Identify which cell holds the provided text, then report its (x, y) central coordinate. 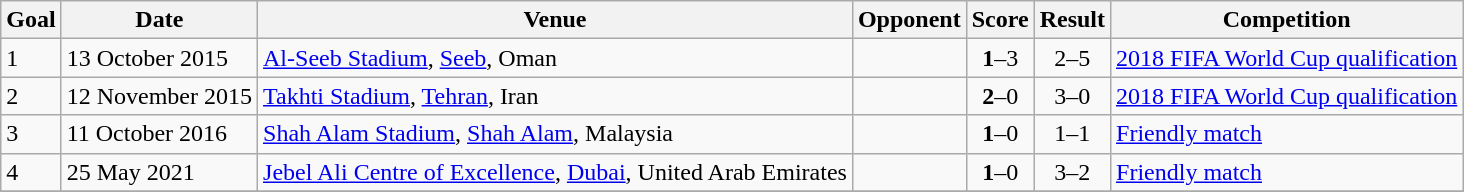
Goal (31, 20)
Competition (1287, 20)
Venue (556, 20)
1–3 (1000, 58)
Al-Seeb Stadium, Seeb, Oman (556, 58)
11 October 2016 (159, 134)
Takhti Stadium, Tehran, Iran (556, 96)
Result (1072, 20)
Jebel Ali Centre of Excellence, Dubai, United Arab Emirates (556, 172)
13 October 2015 (159, 58)
1–1 (1072, 134)
12 November 2015 (159, 96)
3 (31, 134)
3–0 (1072, 96)
2–0 (1000, 96)
Opponent (909, 20)
4 (31, 172)
Score (1000, 20)
2–5 (1072, 58)
1 (31, 58)
Shah Alam Stadium, Shah Alam, Malaysia (556, 134)
2 (31, 96)
25 May 2021 (159, 172)
3–2 (1072, 172)
Date (159, 20)
